From the cell containing the given text, extract its center point as (x, y) coordinate. 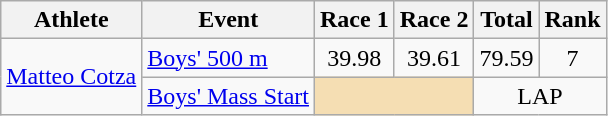
LAP (540, 96)
Matteo Cotza (72, 77)
Race 1 (355, 20)
Boys' Mass Start (228, 96)
39.98 (355, 58)
Athlete (72, 20)
Race 2 (434, 20)
Boys' 500 m (228, 58)
Total (506, 20)
Rank (572, 20)
Event (228, 20)
39.61 (434, 58)
7 (572, 58)
79.59 (506, 58)
